Return [X, Y] of the center of cell containing provided text 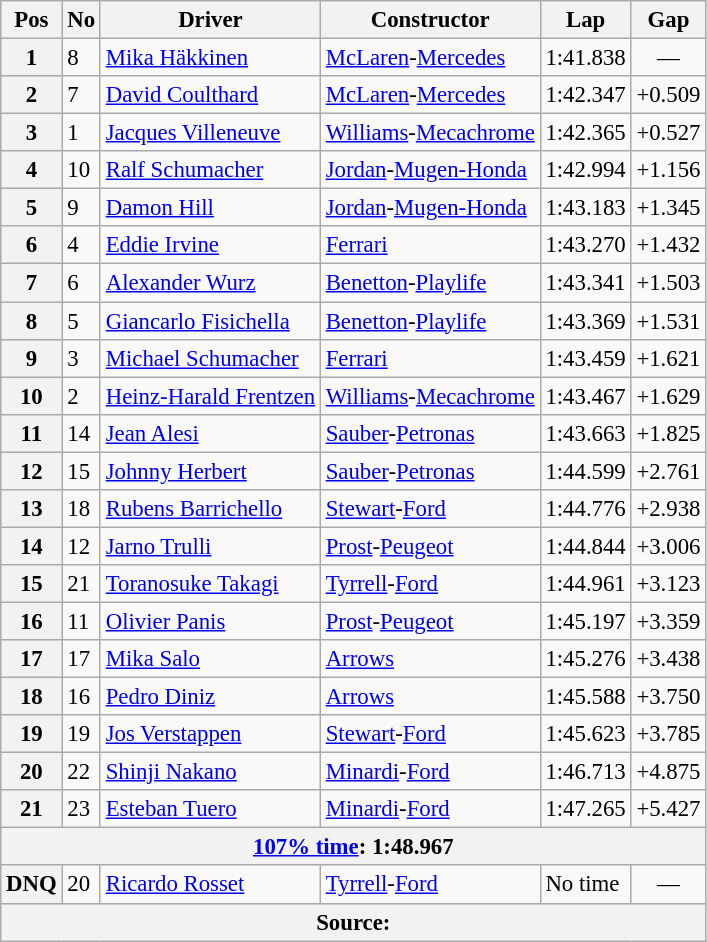
1:41.838 [586, 58]
1:42.365 [586, 133]
+1.825 [668, 433]
Rubens Barrichello [210, 509]
+4.875 [668, 772]
Lap [586, 20]
1:44.844 [586, 546]
Constructor [430, 20]
Toranosuke Takagi [210, 584]
Johnny Herbert [210, 471]
13 [32, 509]
No time [586, 885]
+3.006 [668, 546]
23 [81, 809]
DNQ [32, 885]
+5.427 [668, 809]
1:43.183 [586, 208]
Pos [32, 20]
Jean Alesi [210, 433]
1:43.459 [586, 358]
Damon Hill [210, 208]
Driver [210, 20]
1:44.961 [586, 584]
Pedro Diniz [210, 697]
Olivier Panis [210, 621]
Eddie Irvine [210, 245]
1:43.663 [586, 433]
Michael Schumacher [210, 358]
Ricardo Rosset [210, 885]
Mika Häkkinen [210, 58]
1:45.623 [586, 734]
+2.938 [668, 509]
+0.527 [668, 133]
+3.438 [668, 659]
+3.785 [668, 734]
+2.761 [668, 471]
+0.509 [668, 95]
+1.156 [668, 170]
Shinji Nakano [210, 772]
+1.345 [668, 208]
1:42.994 [586, 170]
+3.750 [668, 697]
Heinz-Harald Frentzen [210, 396]
+3.359 [668, 621]
+1.629 [668, 396]
1:45.197 [586, 621]
1:43.369 [586, 321]
+1.503 [668, 283]
1:44.776 [586, 509]
1:45.276 [586, 659]
1:45.588 [586, 697]
107% time: 1:48.967 [354, 847]
1:43.341 [586, 283]
1:47.265 [586, 809]
Alexander Wurz [210, 283]
+3.123 [668, 584]
Giancarlo Fisichella [210, 321]
+1.621 [668, 358]
1:43.270 [586, 245]
Esteban Tuero [210, 809]
David Coulthard [210, 95]
No [81, 20]
22 [81, 772]
Jos Verstappen [210, 734]
Source: [354, 922]
Jacques Villeneuve [210, 133]
1:46.713 [586, 772]
1:44.599 [586, 471]
Ralf Schumacher [210, 170]
+1.432 [668, 245]
1:43.467 [586, 396]
Gap [668, 20]
1:42.347 [586, 95]
+1.531 [668, 321]
Jarno Trulli [210, 546]
Mika Salo [210, 659]
